Provide the [X, Y] coordinate of the cell's center where the given text is located.  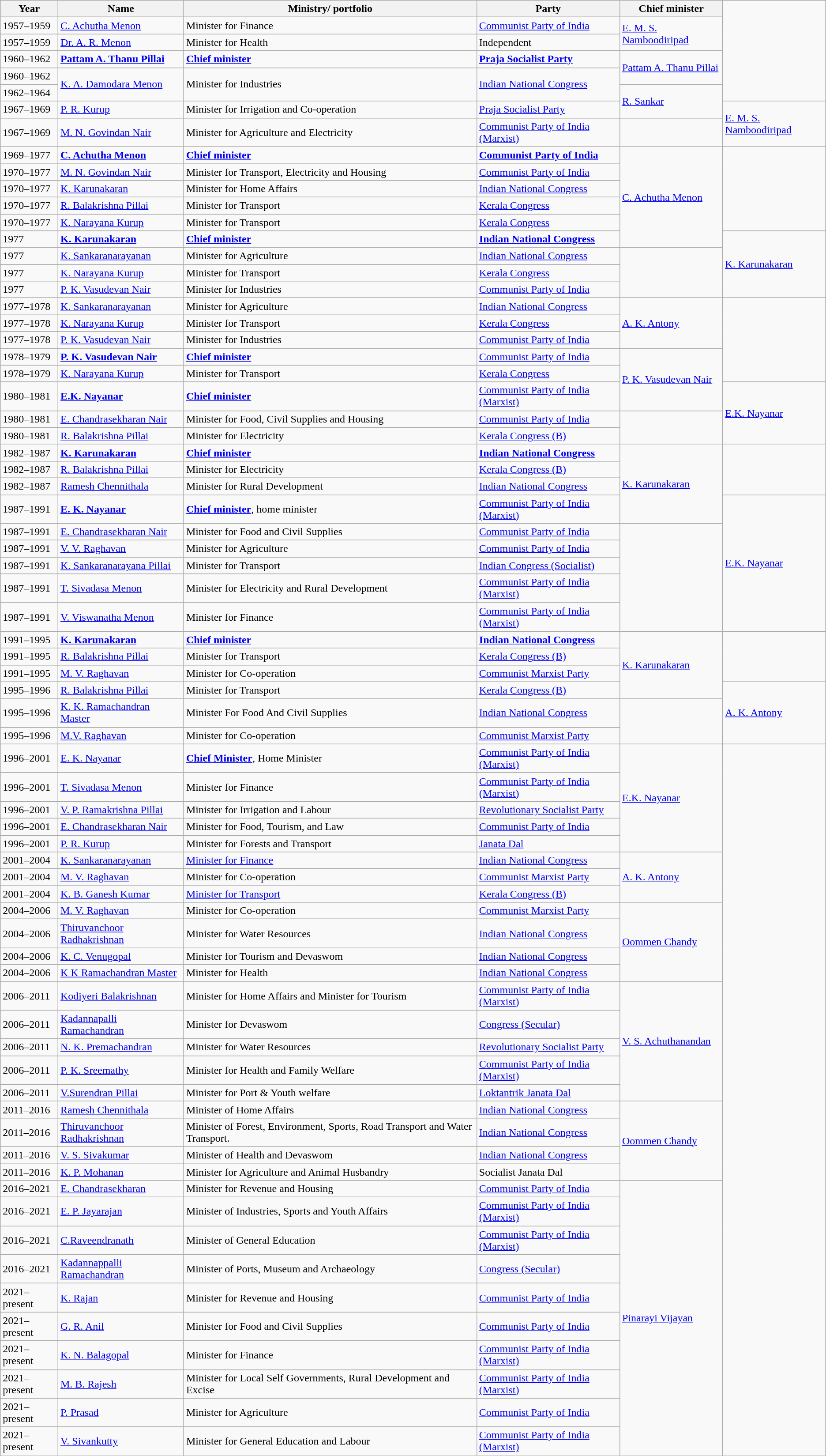
Chief minister, home minister [330, 509]
Minister for Local Self Governments, Rural Development and Excise [330, 1384]
K K Ramachandran Master [121, 973]
Minister of Ports, Museum and Archaeology [330, 1269]
V. S. Sivakumar [121, 1155]
Minister for Devaswom [330, 1024]
Minister of Forest, Environment, Sports, Road Transport and Water Transport. [330, 1132]
Party [548, 9]
K. B. Ganesh Kumar [121, 894]
V. Sivankutty [121, 1441]
K. K. Ramachandran Master [121, 713]
Minister for General Education and Labour [330, 1441]
K. C. Venugopal [121, 956]
Minister of Industries, Sports and Youth Affairs [330, 1211]
Minister for Agriculture and Electricity [330, 132]
Minister for Rural Development [330, 486]
Minister for Food, Civil Supplies and Housing [330, 419]
K. Sankaranarayana Pillai [121, 566]
P. Prasad [121, 1413]
Loktantrik Janata Dal [548, 1093]
K. N. Balagopal [121, 1355]
Minister for Health and Family Welfare [330, 1070]
K. P. Mohanan [121, 1172]
E. P. Jayarajan [121, 1211]
Minister for Port & Youth welfare [330, 1093]
Minister of Health and Devaswom [330, 1155]
Chief Minister, Home Minister [330, 758]
V.Surendran Pillai [121, 1093]
Minister for Tourism and Devaswom [330, 956]
M.V. Raghavan [121, 736]
Dr. A. R. Menon [121, 42]
Minister For Food And Civil Supplies [330, 713]
Indian Congress (Socialist) [548, 566]
N. K. Premachandran [121, 1047]
Minister for Home Affairs and Minister for Tourism [330, 996]
Independent [548, 42]
Year [29, 9]
Kadannapalli Ramachandran [121, 1024]
Ministry/ portfolio [330, 9]
Minister for Irrigation and Co-operation [330, 109]
R. Sankar [671, 101]
V. P. Ramakrishna Pillai [121, 810]
Minister for Transport, Electricity and Housing [330, 172]
Minister of General Education [330, 1241]
Minister for Electricity and Rural Development [330, 588]
Pinarayi Vijayan [671, 1318]
K. A. Damodara Menon [121, 84]
Name [121, 9]
Janata Dal [548, 844]
1969–1977 [29, 155]
P. K. Sreemathy [121, 1070]
G. R. Anil [121, 1326]
Minister for Irrigation and Labour [330, 810]
K. Rajan [121, 1298]
Kadannappalli Ramachandran [121, 1269]
V. S. Achuthanandan [671, 1041]
V. V. Raghavan [121, 549]
Minister for Food, Tourism, and Law [330, 826]
Minister for Forests and Transport [330, 844]
Kodiyeri Balakrishnan [121, 996]
Socialist Janata Dal [548, 1172]
E. Chandrasekharan [121, 1189]
V. Viswanatha Menon [121, 617]
1962–1964 [29, 93]
C.Raveendranath [121, 1241]
Minister of Home Affairs [330, 1109]
M. B. Rajesh [121, 1384]
Minister for Home Affairs [330, 189]
Minister for Agriculture and Animal Husbandry [330, 1172]
